Return [x, y] of the center of cell containing provided text 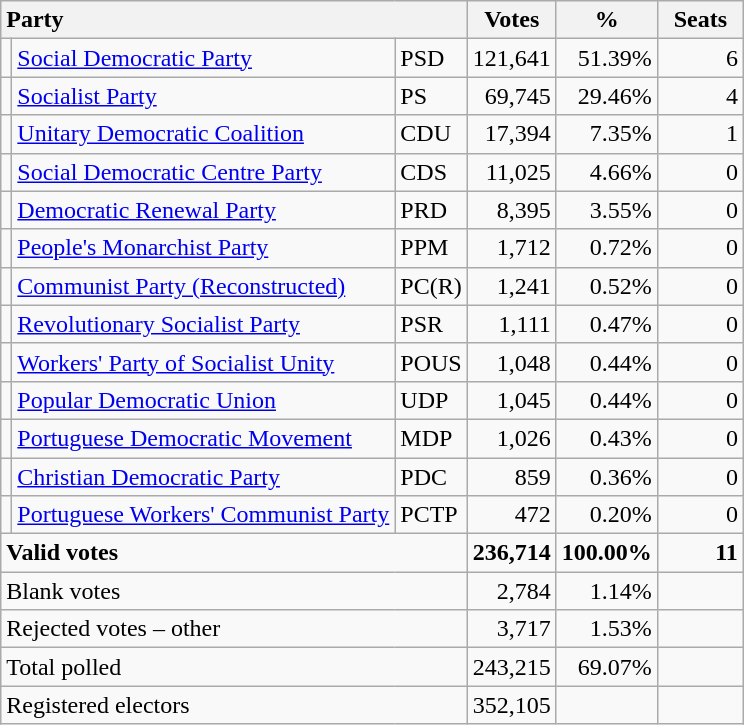
1.53% [606, 629]
0.43% [606, 438]
0.72% [606, 248]
1,026 [512, 438]
Christian Democratic Party [204, 477]
0.20% [606, 515]
Popular Democratic Union [204, 400]
PCTP [431, 515]
CDS [431, 172]
0.36% [606, 477]
Socialist Party [204, 96]
4 [700, 96]
1,241 [512, 286]
POUS [431, 362]
Revolutionary Socialist Party [204, 324]
Rejected votes – other [234, 629]
Seats [700, 20]
51.39% [606, 58]
Blank votes [234, 591]
PS [431, 96]
236,714 [512, 553]
PRD [431, 210]
0.47% [606, 324]
3,717 [512, 629]
1 [700, 134]
Total polled [234, 667]
859 [512, 477]
PC(R) [431, 286]
1,111 [512, 324]
11,025 [512, 172]
1,048 [512, 362]
69,745 [512, 96]
MDP [431, 438]
243,215 [512, 667]
% [606, 20]
Democratic Renewal Party [204, 210]
0.52% [606, 286]
29.46% [606, 96]
Social Democratic Centre Party [204, 172]
472 [512, 515]
Social Democratic Party [204, 58]
3.55% [606, 210]
Valid votes [234, 553]
17,394 [512, 134]
121,641 [512, 58]
CDU [431, 134]
Unitary Democratic Coalition [204, 134]
PSD [431, 58]
100.00% [606, 553]
1.14% [606, 591]
People's Monarchist Party [204, 248]
UDP [431, 400]
1,045 [512, 400]
1,712 [512, 248]
11 [700, 553]
69.07% [606, 667]
PPM [431, 248]
Portuguese Workers' Communist Party [204, 515]
8,395 [512, 210]
PDC [431, 477]
7.35% [606, 134]
Votes [512, 20]
6 [700, 58]
Workers' Party of Socialist Unity [204, 362]
PSR [431, 324]
Party [234, 20]
Portuguese Democratic Movement [204, 438]
352,105 [512, 705]
Registered electors [234, 705]
4.66% [606, 172]
Communist Party (Reconstructed) [204, 286]
2,784 [512, 591]
